Locate the cell with the specified text and output its [x, y] center coordinate. 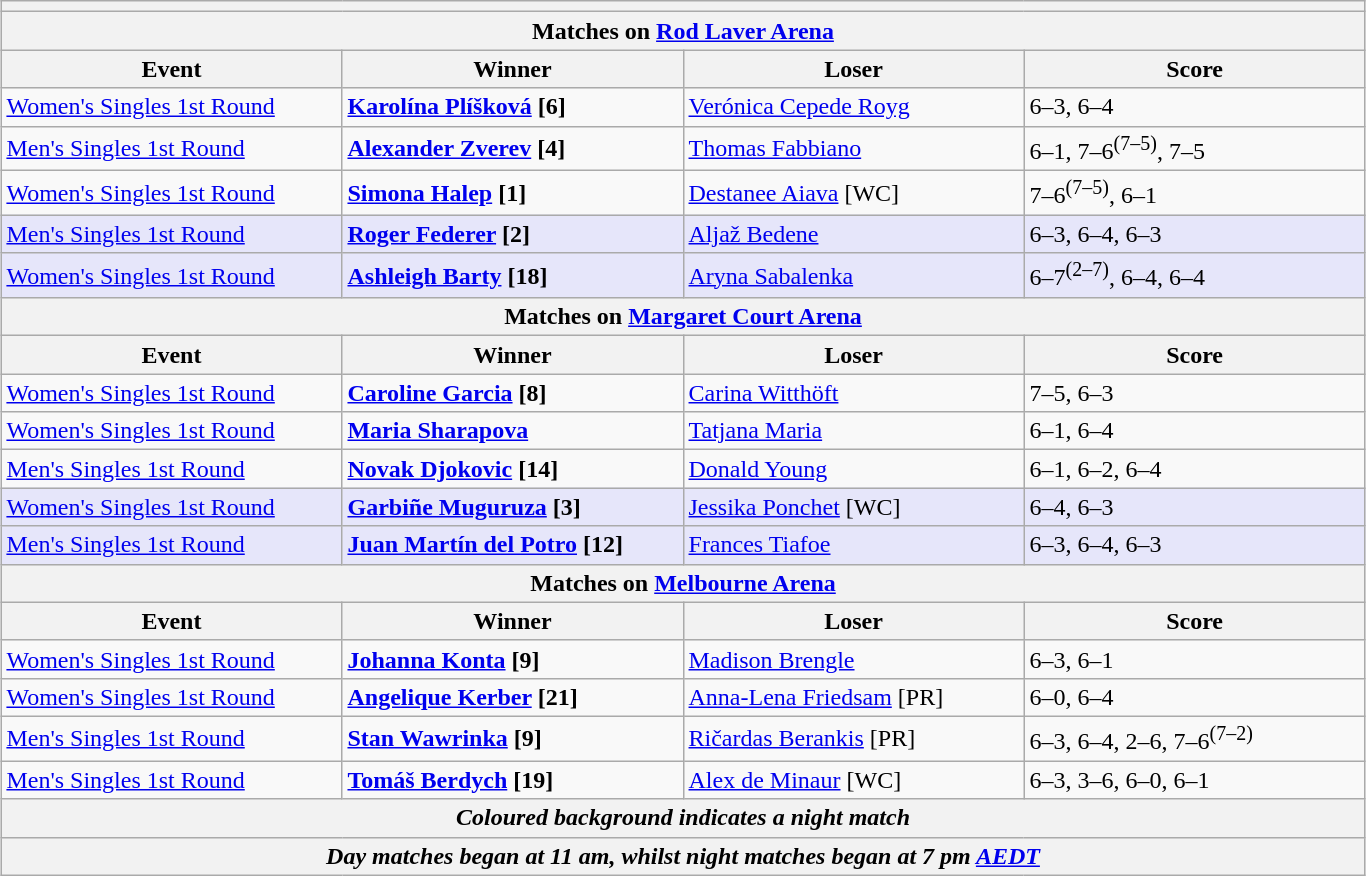
Frances Tiafoe [854, 545]
7–6(7–5), 6–1 [1194, 194]
Aljaž Bedene [854, 234]
Thomas Fabbiano [854, 148]
6–4, 6–3 [1194, 507]
Maria Sharapova [512, 431]
6–3, 6–1 [1194, 659]
Coloured background indicates a night match [683, 818]
Verónica Cepede Royg [854, 107]
Donald Young [854, 469]
6–3, 6–4 [1194, 107]
6–1, 6–2, 6–4 [1194, 469]
Caroline Garcia [8] [512, 393]
Aryna Sabalenka [854, 276]
Simona Halep [1] [512, 194]
Madison Brengle [854, 659]
Stan Wawrinka [9] [512, 738]
6–3, 3–6, 6–0, 6–1 [1194, 780]
Day matches began at 11 am, whilst night matches began at 7 pm AEDT [683, 856]
Tatjana Maria [854, 431]
Ričardas Berankis [PR] [854, 738]
Novak Djokovic [14] [512, 469]
6–1, 7–6(7–5), 7–5 [1194, 148]
Karolína Plíšková [6] [512, 107]
Angelique Kerber [21] [512, 697]
6–7(2–7), 6–4, 6–4 [1194, 276]
Alex de Minaur [WC] [854, 780]
Anna-Lena Friedsam [PR] [854, 697]
Juan Martín del Potro [12] [512, 545]
Matches on Rod Laver Arena [683, 31]
6–1, 6–4 [1194, 431]
6–3, 6–4, 2–6, 7–6(7–2) [1194, 738]
Johanna Konta [9] [512, 659]
7–5, 6–3 [1194, 393]
Roger Federer [2] [512, 234]
Matches on Margaret Court Arena [683, 317]
Matches on Melbourne Arena [683, 583]
Alexander Zverev [4] [512, 148]
Tomáš Berdych [19] [512, 780]
6–0, 6–4 [1194, 697]
Destanee Aiava [WC] [854, 194]
Ashleigh Barty [18] [512, 276]
Carina Witthöft [854, 393]
Jessika Ponchet [WC] [854, 507]
Garbiñe Muguruza [3] [512, 507]
